Return [X, Y] of the center of cell containing provided text 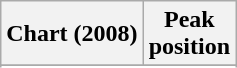
Chart (2008) [72, 34]
Peakposition [189, 34]
